Determine the [x, y] coordinate at the center of the cell enclosing the given text.  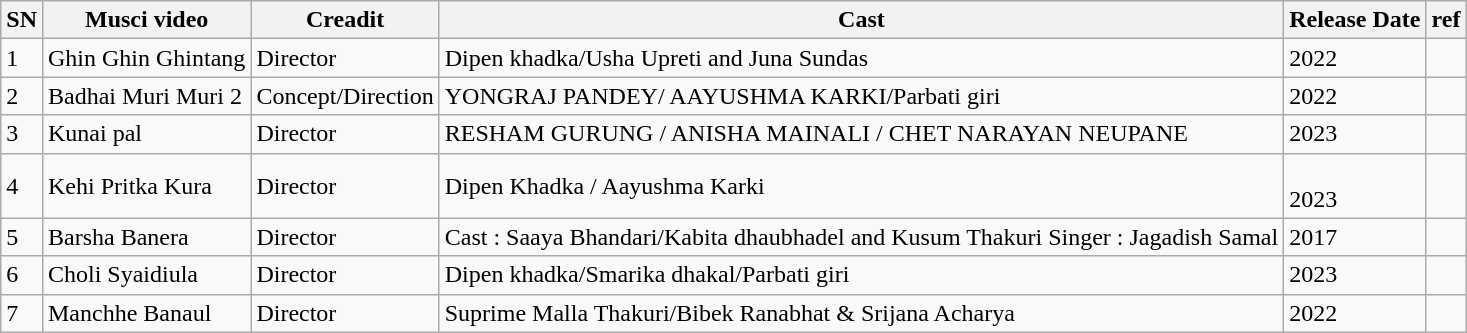
3 [22, 134]
6 [22, 275]
Concept/Direction [345, 96]
Kunai pal [146, 134]
Suprime Malla Thakuri/Bibek Ranabhat & Srijana Acharya [861, 313]
Musci video [146, 20]
ref [1446, 20]
2 [22, 96]
Dipen khadka/Smarika dhakal/Parbati giri [861, 275]
Dipen Khadka / Aayushma Karki [861, 186]
1 [22, 58]
5 [22, 237]
Dipen khadka/Usha Upreti and Juna Sundas [861, 58]
2017 [1355, 237]
Choli Syaidiula [146, 275]
Kehi Pritka Kura [146, 186]
Ghin Ghin Ghintang [146, 58]
7 [22, 313]
Badhai Muri Muri 2 [146, 96]
RESHAM GURUNG / ANISHA MAINALI / CHET NARAYAN NEUPANE [861, 134]
Barsha Banera [146, 237]
Cast [861, 20]
Release Date [1355, 20]
Cast : Saaya Bhandari/Kabita dhaubhadel and Kusum Thakuri Singer : Jagadish Samal [861, 237]
Manchhe Banaul [146, 313]
4 [22, 186]
YONGRAJ PANDEY/ AAYUSHMA KARKI/Parbati giri [861, 96]
Creadit [345, 20]
SN [22, 20]
